Find where the given text appears and provide that cell's center as [x, y] coordinate. 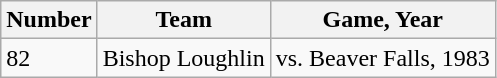
Bishop Loughlin [184, 58]
82 [49, 58]
vs. Beaver Falls, 1983 [382, 58]
Number [49, 20]
Game, Year [382, 20]
Team [184, 20]
